Return (x, y) of the center of cell containing provided text 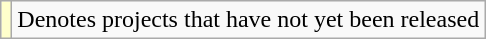
Denotes projects that have not yet been released (248, 20)
